Pinpoint the cell where the given text exists, returning its (X, Y) midpoint coordinate. 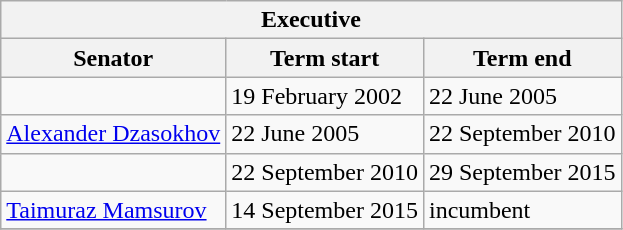
14 September 2015 (325, 210)
Term end (522, 58)
19 February 2002 (325, 96)
Executive (311, 20)
Taimuraz Mamsurov (114, 210)
29 September 2015 (522, 172)
Alexander Dzasokhov (114, 134)
Term start (325, 58)
Senator (114, 58)
incumbent (522, 210)
